Detect which cell encompasses the target text, then output its [x, y] center coordinate. 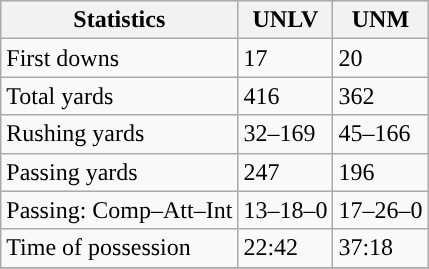
416 [286, 96]
Rushing yards [120, 134]
UNLV [286, 20]
17 [286, 58]
362 [380, 96]
13–18–0 [286, 210]
Total yards [120, 96]
17–26–0 [380, 210]
22:42 [286, 248]
Passing yards [120, 172]
Statistics [120, 20]
20 [380, 58]
247 [286, 172]
37:18 [380, 248]
45–166 [380, 134]
First downs [120, 58]
32–169 [286, 134]
Passing: Comp–Att–Int [120, 210]
196 [380, 172]
UNM [380, 20]
Time of possession [120, 248]
